Scan for the cell matching the given text and deliver its [x, y] coordinate at center. 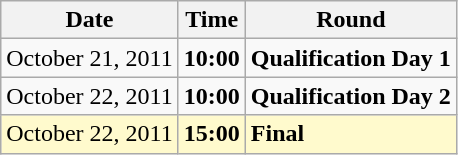
15:00 [212, 134]
Final [350, 134]
Date [90, 20]
Qualification Day 1 [350, 58]
October 21, 2011 [90, 58]
Time [212, 20]
Round [350, 20]
Qualification Day 2 [350, 96]
